Capture the cell that displays the provided text and extract its [X, Y] central coordinate. 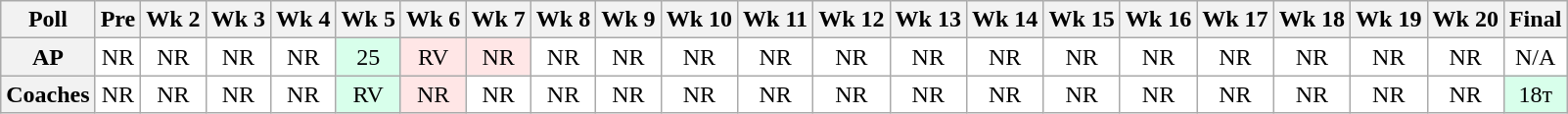
Wk 9 [628, 20]
Wk 13 [928, 20]
Final [1535, 20]
Wk 19 [1389, 20]
Wk 18 [1312, 20]
18т [1535, 94]
N/A [1535, 57]
Wk 17 [1235, 20]
Wk 10 [699, 20]
Wk 15 [1082, 20]
Wk 2 [173, 20]
25 [368, 57]
Wk 20 [1465, 20]
Wk 4 [303, 20]
AP [48, 57]
Wk 3 [238, 20]
Poll [48, 20]
Wk 12 [852, 20]
Coaches [48, 94]
Wk 8 [563, 20]
Wk 14 [1004, 20]
Wk 16 [1158, 20]
Pre [117, 20]
Wk 7 [498, 20]
Wk 11 [775, 20]
Wk 6 [433, 20]
Wk 5 [368, 20]
